Scan for the cell matching the given text and deliver its (X, Y) coordinate at center. 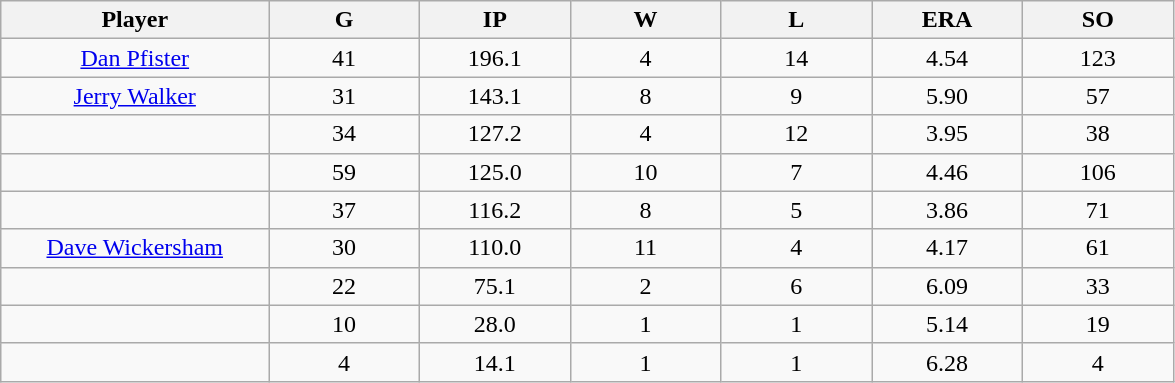
Dave Wickersham (135, 248)
106 (1098, 172)
6 (796, 286)
Dan Pfister (135, 58)
14 (796, 58)
196.1 (494, 58)
4.46 (948, 172)
SO (1098, 20)
22 (344, 286)
33 (1098, 286)
71 (1098, 210)
7 (796, 172)
19 (1098, 324)
5 (796, 210)
9 (796, 96)
37 (344, 210)
11 (646, 248)
4.17 (948, 248)
G (344, 20)
3.95 (948, 134)
57 (1098, 96)
6.09 (948, 286)
L (796, 20)
ERA (948, 20)
61 (1098, 248)
28.0 (494, 324)
59 (344, 172)
Player (135, 20)
6.28 (948, 362)
IP (494, 20)
75.1 (494, 286)
123 (1098, 58)
110.0 (494, 248)
30 (344, 248)
125.0 (494, 172)
116.2 (494, 210)
4.54 (948, 58)
W (646, 20)
2 (646, 286)
38 (1098, 134)
127.2 (494, 134)
12 (796, 134)
5.14 (948, 324)
Jerry Walker (135, 96)
34 (344, 134)
3.86 (948, 210)
31 (344, 96)
41 (344, 58)
143.1 (494, 96)
5.90 (948, 96)
14.1 (494, 362)
